From the cell containing the given text, extract its center point as (X, Y) coordinate. 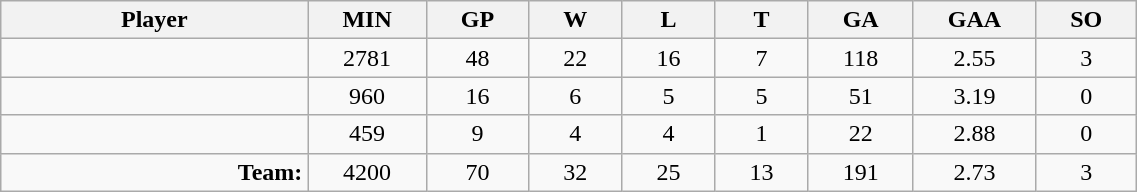
L (668, 20)
7 (762, 58)
2.73 (974, 172)
25 (668, 172)
GA (860, 20)
2.88 (974, 134)
4200 (367, 172)
SO (1086, 20)
3.19 (974, 96)
Player (154, 20)
13 (762, 172)
GP (477, 20)
51 (860, 96)
459 (367, 134)
1 (762, 134)
48 (477, 58)
118 (860, 58)
32 (576, 172)
W (576, 20)
191 (860, 172)
2.55 (974, 58)
GAA (974, 20)
2781 (367, 58)
70 (477, 172)
Team: (154, 172)
T (762, 20)
MIN (367, 20)
6 (576, 96)
9 (477, 134)
960 (367, 96)
